Output the [X, Y] coordinate of the center of the cell containing the given text.  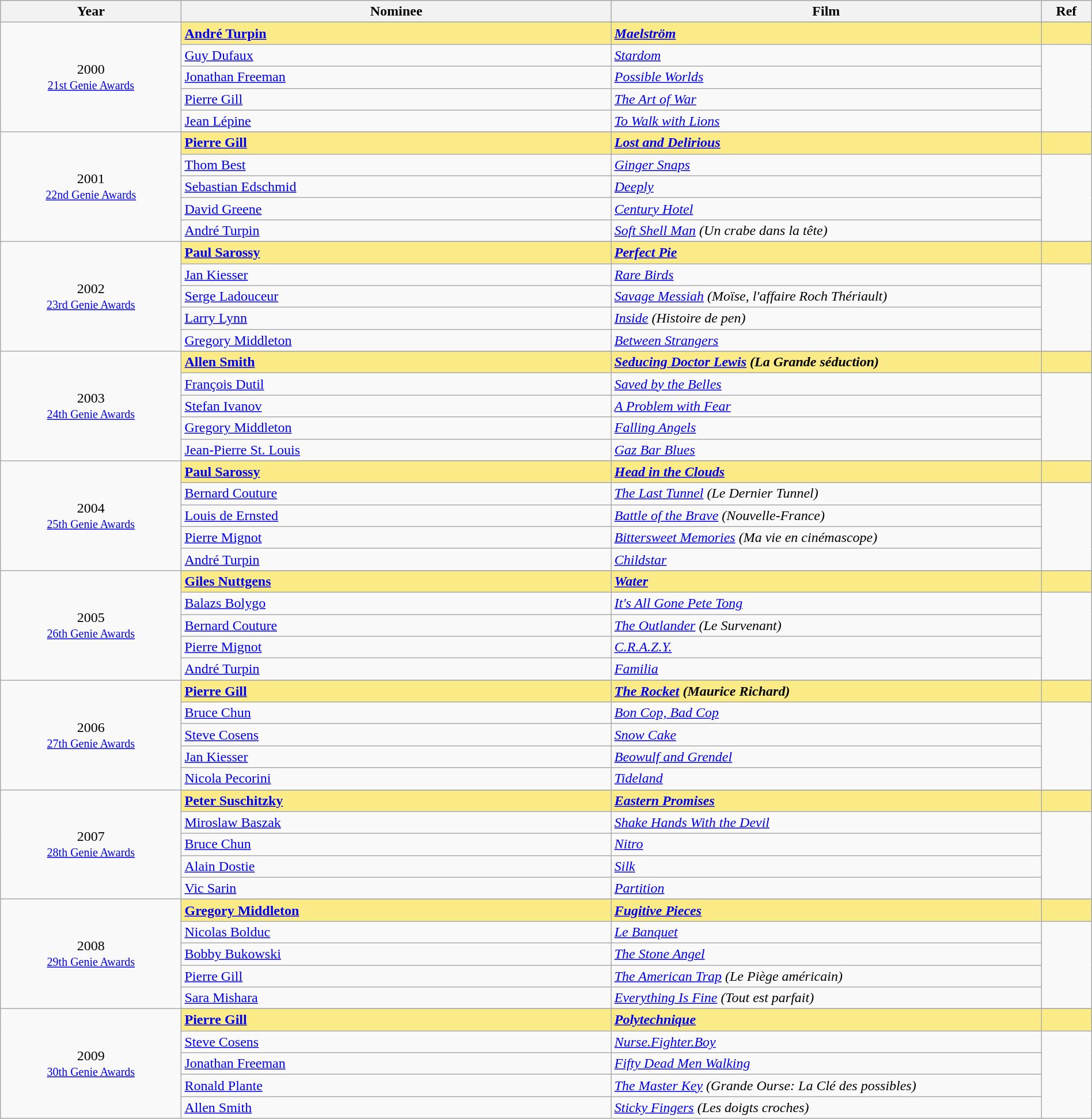
Sebastian Edschmid [396, 187]
Nicolas Bolduc [396, 932]
The Last Tunnel (Le Dernier Tunnel) [826, 494]
Century Hotel [826, 208]
To Walk with Lions [826, 121]
Stardom [826, 55]
Sara Mishara [396, 998]
The Rocket (Maurice Richard) [826, 691]
Head in the Clouds [826, 472]
Ref [1067, 12]
2009 30th Genie Awards [91, 1064]
Inside (Histoire de pen) [826, 318]
Fugitive Pieces [826, 910]
Year [91, 12]
It's All Gone Pete Tong [826, 603]
Familia [826, 669]
Shake Hands With the Devil [826, 822]
2002 23rd Genie Awards [91, 296]
Tideland [826, 779]
Vic Sarin [396, 888]
2007 28th Genie Awards [91, 844]
Jean Lépine [396, 121]
2001 22nd Genie Awards [91, 187]
Lost and Delirious [826, 143]
Water [826, 581]
Miroslaw Baszak [396, 822]
François Dutil [396, 384]
Ginger Snaps [826, 165]
The American Trap (Le Piège américain) [826, 976]
Soft Shell Man (Un crabe dans la tête) [826, 230]
Bobby Bukowski [396, 954]
2004 25th Genie Awards [91, 515]
Battle of the Brave (Nouvelle-France) [826, 515]
Snow Cake [826, 735]
Nitro [826, 844]
Ronald Plante [396, 1086]
2008 29th Genie Awards [91, 954]
Giles Nuttgens [396, 581]
The Stone Angel [826, 954]
A Problem with Fear [826, 406]
Maelström [826, 33]
Jean-Pierre St. Louis [396, 450]
Gaz Bar Blues [826, 450]
Saved by the Belles [826, 384]
Childstar [826, 559]
Nominee [396, 12]
Partition [826, 888]
Silk [826, 866]
The Master Key (Grande Ourse: La Clé des possibles) [826, 1086]
Deeply [826, 187]
Bittersweet Memories (Ma vie en cinémascope) [826, 537]
Film [826, 12]
Nicola Pecorini [396, 779]
Balazs Bolygo [396, 603]
Le Banquet [826, 932]
Stefan Ivanov [396, 406]
Bon Cop, Bad Cop [826, 713]
2003 24th Genie Awards [91, 406]
Eastern Promises [826, 801]
Fifty Dead Men Walking [826, 1064]
Beowulf and Grendel [826, 757]
Serge Ladouceur [396, 297]
Louis de Ernsted [396, 515]
Nurse.Fighter.Boy [826, 1042]
Peter Suschitzky [396, 801]
The Art of War [826, 99]
2006 27th Genie Awards [91, 735]
Savage Messiah (Moïse, l'affaire Roch Thériault) [826, 297]
Rare Birds [826, 275]
Seducing Doctor Lewis (La Grande séduction) [826, 362]
C.R.A.Z.Y. [826, 647]
Polytechnique [826, 1020]
Larry Lynn [396, 318]
Perfect Pie [826, 252]
2000 21st Genie Awards [91, 77]
2005 26th Genie Awards [91, 625]
Between Strangers [826, 340]
The Outlander (Le Survenant) [826, 625]
Possible Worlds [826, 77]
Everything Is Fine (Tout est parfait) [826, 998]
Guy Dufaux [396, 55]
David Greene [396, 208]
Alain Dostie [396, 866]
Thom Best [396, 165]
Sticky Fingers (Les doigts croches) [826, 1107]
Falling Angels [826, 428]
